Output the [x, y] coordinate of the center of the cell containing the given text.  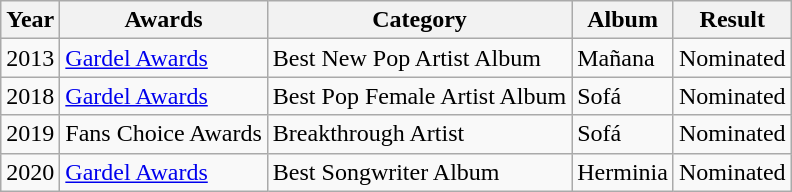
Year [30, 20]
Category [419, 20]
Herminia [623, 172]
2019 [30, 134]
Best New Pop Artist Album [419, 58]
2020 [30, 172]
Album [623, 20]
Mañana [623, 58]
Result [732, 20]
2018 [30, 96]
2013 [30, 58]
Best Songwriter Album [419, 172]
Best Pop Female Artist Album [419, 96]
Awards [164, 20]
Fans Choice Awards [164, 134]
Breakthrough Artist [419, 134]
